Detect which cell encompasses the target text, then output its [X, Y] center coordinate. 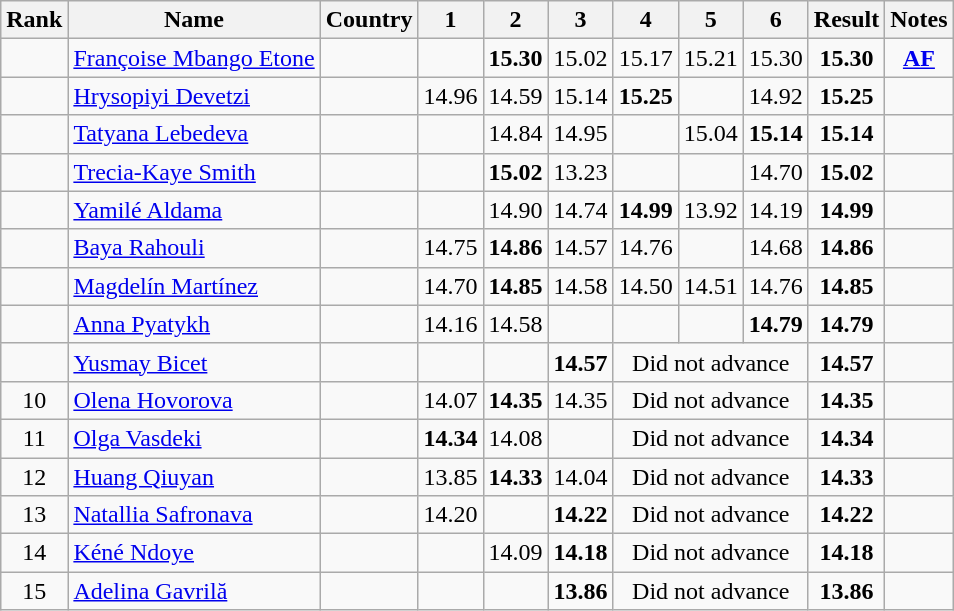
13.92 [710, 210]
Françoise Mbango Etone [194, 58]
14.51 [710, 286]
14.84 [516, 134]
Country [369, 20]
14.04 [580, 477]
4 [646, 20]
10 [34, 400]
Result [846, 20]
14.16 [450, 324]
12 [34, 477]
5 [710, 20]
14.74 [580, 210]
13 [34, 515]
1 [450, 20]
Baya Rahouli [194, 248]
6 [776, 20]
14.09 [516, 553]
Magdelín Martínez [194, 286]
14 [34, 553]
15 [34, 591]
14.59 [516, 96]
14.68 [776, 248]
14.20 [450, 515]
Olena Hovorova [194, 400]
14.96 [450, 96]
Notes [919, 20]
Name [194, 20]
14.08 [516, 438]
14.92 [776, 96]
15.04 [710, 134]
14.19 [776, 210]
14.75 [450, 248]
15.21 [710, 58]
13.85 [450, 477]
Natallia Safronava [194, 515]
2 [516, 20]
Tatyana Lebedeva [194, 134]
Rank [34, 20]
Huang Qiuyan [194, 477]
3 [580, 20]
11 [34, 438]
13.23 [580, 172]
Trecia-Kaye Smith [194, 172]
Kéné Ndoye [194, 553]
AF [919, 58]
Yamilé Aldama [194, 210]
15.17 [646, 58]
Hrysopiyi Devetzi [194, 96]
14.90 [516, 210]
Anna Pyatykh [194, 324]
14.07 [450, 400]
14.95 [580, 134]
Yusmay Bicet [194, 362]
Adelina Gavrilă [194, 591]
Olga Vasdeki [194, 438]
14.50 [646, 286]
